For the text-containing cell, return its midpoint in [x, y] coordinate format. 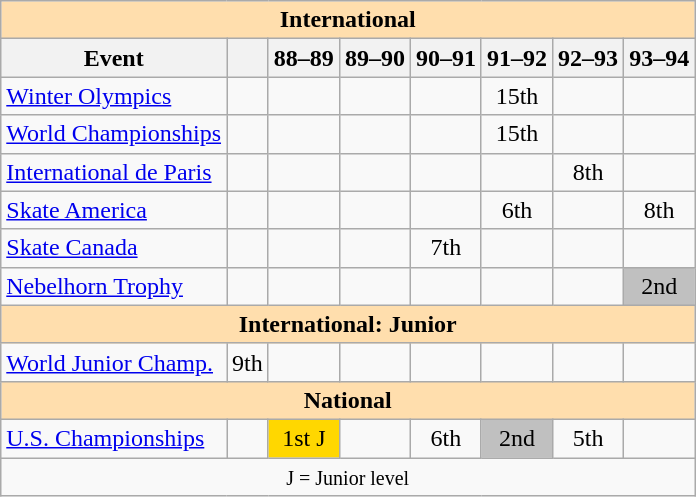
90–91 [446, 58]
Skate America [114, 210]
International: Junior [348, 324]
89–90 [374, 58]
Nebelhorn Trophy [114, 286]
93–94 [660, 58]
International [348, 20]
Skate Canada [114, 248]
7th [446, 248]
World Junior Champ. [114, 362]
National [348, 400]
U.S. Championships [114, 438]
J = Junior level [348, 477]
Winter Olympics [114, 96]
92–93 [588, 58]
World Championships [114, 134]
88–89 [304, 58]
9th [248, 362]
91–92 [516, 58]
Event [114, 58]
International de Paris [114, 172]
1st J [304, 438]
5th [588, 438]
